Output the (X, Y) coordinate of the center of the cell containing the given text.  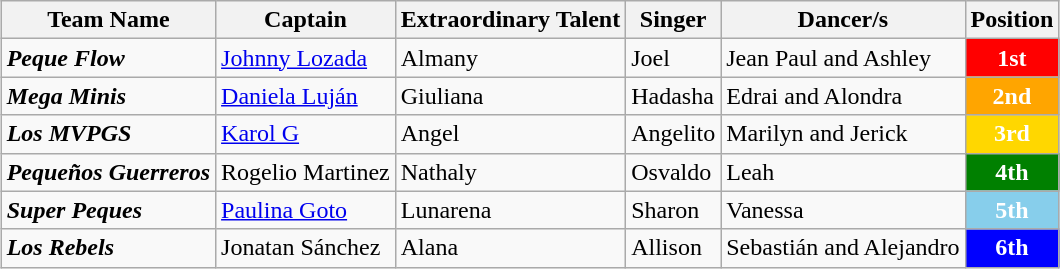
Captain (306, 20)
Leah (843, 172)
Angel (510, 134)
Mega Minis (108, 96)
Osvaldo (674, 172)
Giuliana (510, 96)
Daniela Luján (306, 96)
Joel (674, 58)
2nd (1012, 96)
Paulina Goto (306, 210)
3rd (1012, 134)
Peque Flow (108, 58)
6th (1012, 248)
Jean Paul and Ashley (843, 58)
Marilyn and Jerick (843, 134)
Alana (510, 248)
Singer (674, 20)
Los MVPGS (108, 134)
Angelito (674, 134)
Pequeños Guerreros (108, 172)
5th (1012, 210)
Extraordinary Talent (510, 20)
Almany (510, 58)
Allison (674, 248)
Sebastián and Alejandro (843, 248)
Lunarena (510, 210)
Hadasha (674, 96)
Position (1012, 20)
Rogelio Martinez (306, 172)
Nathaly (510, 172)
Edrai and Alondra (843, 96)
Vanessa (843, 210)
4th (1012, 172)
Team Name (108, 20)
Jonatan Sánchez (306, 248)
1st (1012, 58)
Johnny Lozada (306, 58)
Super Peques (108, 210)
Sharon (674, 210)
Los Rebels (108, 248)
Karol G (306, 134)
Dancer/s (843, 20)
